From the cell containing the given text, extract its center point as (X, Y) coordinate. 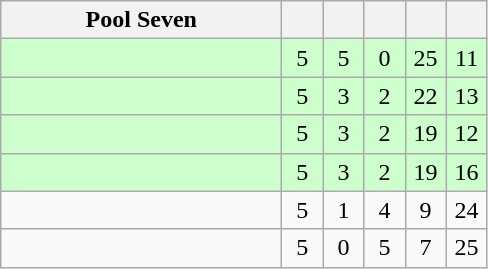
22 (426, 96)
Pool Seven (142, 20)
12 (466, 134)
13 (466, 96)
11 (466, 58)
9 (426, 210)
16 (466, 172)
7 (426, 248)
1 (344, 210)
24 (466, 210)
4 (384, 210)
